Scan for the cell matching the given text and deliver its (x, y) coordinate at center. 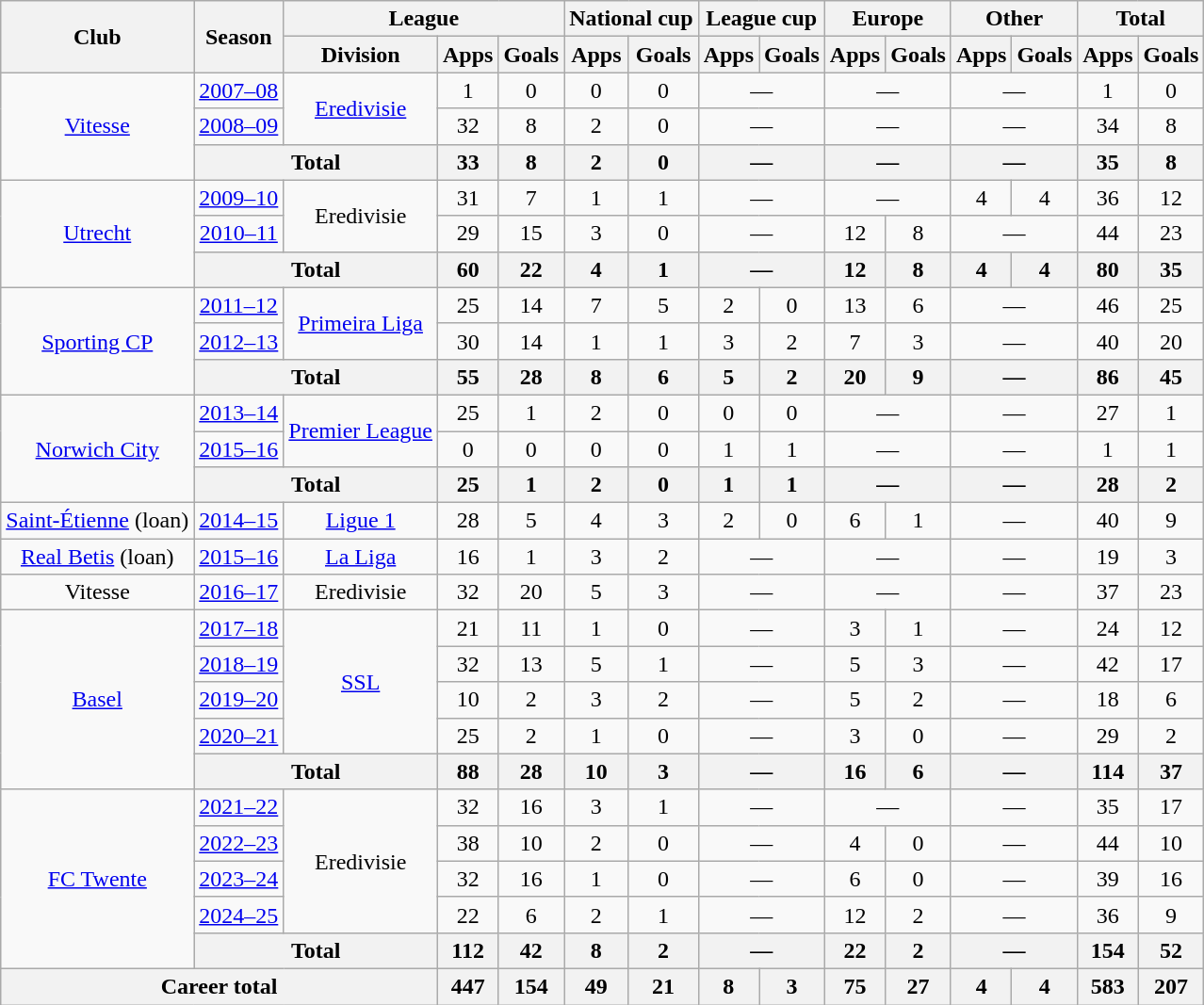
Club (98, 37)
2016–17 (239, 592)
FC Twente (98, 879)
33 (467, 162)
2014–15 (239, 521)
88 (467, 771)
Basel (98, 700)
15 (531, 234)
38 (467, 843)
Saint-Étienne (loan) (98, 521)
2024–25 (239, 915)
49 (596, 986)
Division (361, 55)
11 (531, 628)
45 (1171, 377)
National cup (631, 19)
Norwich City (98, 448)
2010–11 (239, 234)
112 (467, 950)
39 (1108, 879)
2008–09 (239, 126)
Europe (887, 19)
52 (1171, 950)
46 (1108, 305)
Other (1014, 19)
30 (467, 341)
Ligue 1 (361, 521)
2017–18 (239, 628)
Utrecht (98, 234)
60 (467, 269)
583 (1108, 986)
2007–08 (239, 90)
19 (1108, 557)
2011–12 (239, 305)
31 (467, 198)
League cup (761, 19)
2009–10 (239, 198)
Premier League (361, 430)
2018–19 (239, 664)
League (424, 19)
24 (1108, 628)
55 (467, 377)
75 (854, 986)
86 (1108, 377)
2019–20 (239, 700)
80 (1108, 269)
207 (1171, 986)
La Liga (361, 557)
114 (1108, 771)
Primeira Liga (361, 323)
2013–14 (239, 413)
Sporting CP (98, 341)
2020–21 (239, 736)
447 (467, 986)
2023–24 (239, 879)
2021–22 (239, 807)
2022–23 (239, 843)
SSL (361, 682)
2012–13 (239, 341)
Season (239, 37)
34 (1108, 126)
18 (1108, 700)
Career total (220, 986)
Real Betis (loan) (98, 557)
